Find where the given text appears and provide that cell's center as (x, y) coordinate. 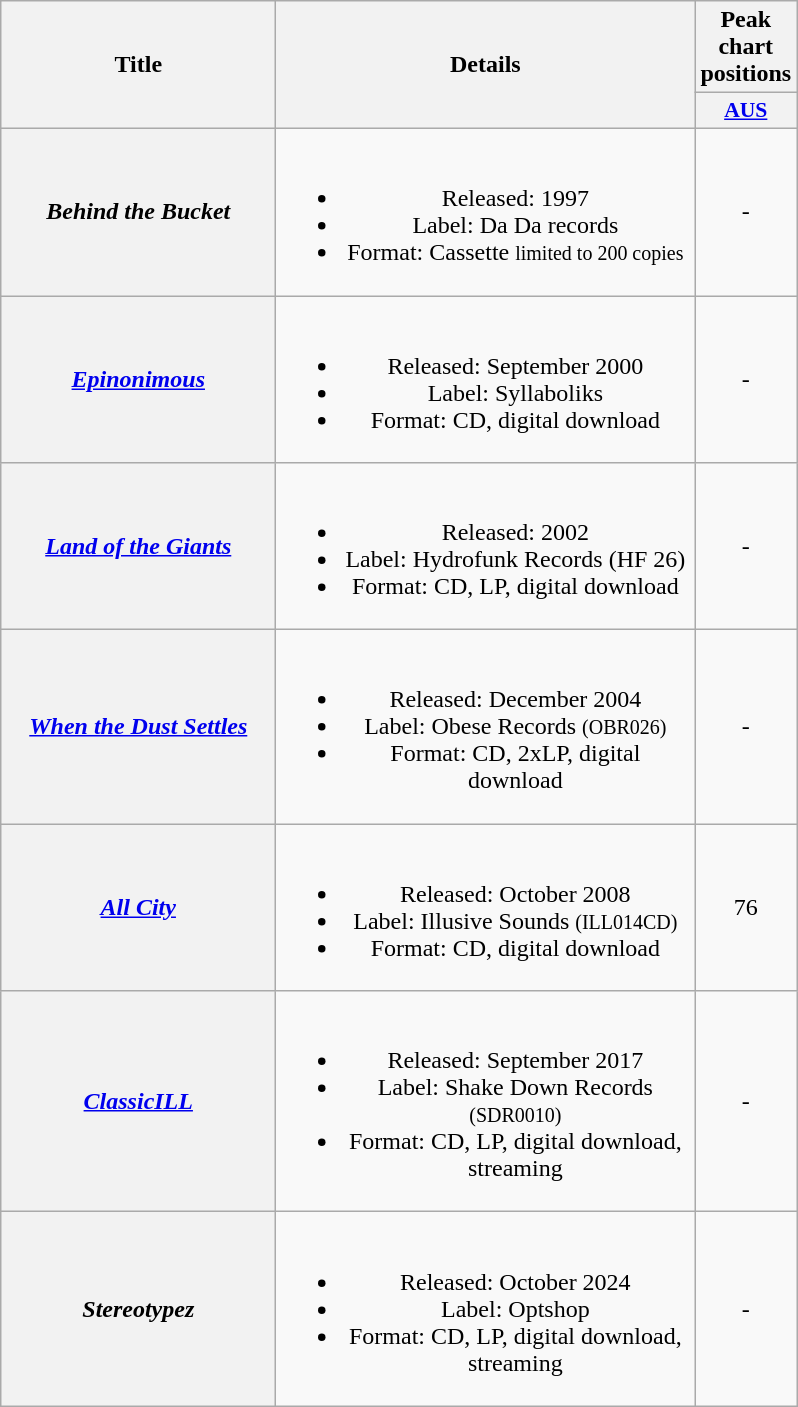
Released: December 2004Label: Obese Records (OBR026)Format: CD, 2xLP, digital download (486, 727)
Released: October 2024Label: OptshopFormat: CD, LP, digital download, streaming (486, 1309)
Land of the Giants (138, 546)
AUS (746, 111)
Released: September 2017Label: Shake Down Records (SDR0010)Format: CD, LP, digital download, streaming (486, 1102)
Stereotypez (138, 1309)
Details (486, 65)
Peak chart positions (746, 47)
All City (138, 908)
Released: September 2000Label: SyllaboliksFormat: CD, digital download (486, 380)
76 (746, 908)
Epinonimous (138, 380)
Title (138, 65)
ClassicILL (138, 1102)
Released: 2002Label: Hydrofunk Records (HF 26)Format: CD, LP, digital download (486, 546)
Behind the Bucket (138, 212)
Released: October 2008Label: Illusive Sounds (ILL014CD)Format: CD, digital download (486, 908)
Released: 1997Label: Da Da recordsFormat: Cassette limited to 200 copies (486, 212)
When the Dust Settles (138, 727)
